From the cell containing the given text, extract its center point as (x, y) coordinate. 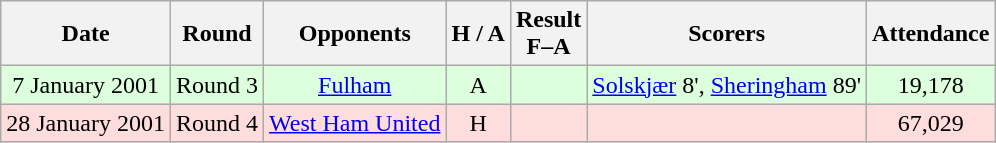
H (478, 123)
67,029 (931, 123)
Date (86, 34)
West Ham United (355, 123)
Round 4 (216, 123)
ResultF–A (548, 34)
Scorers (727, 34)
7 January 2001 (86, 85)
Opponents (355, 34)
H / A (478, 34)
Round (216, 34)
28 January 2001 (86, 123)
Fulham (355, 85)
19,178 (931, 85)
A (478, 85)
Round 3 (216, 85)
Solskjær 8', Sheringham 89' (727, 85)
Attendance (931, 34)
